Pinpoint the cell where the given text exists, returning its [X, Y] midpoint coordinate. 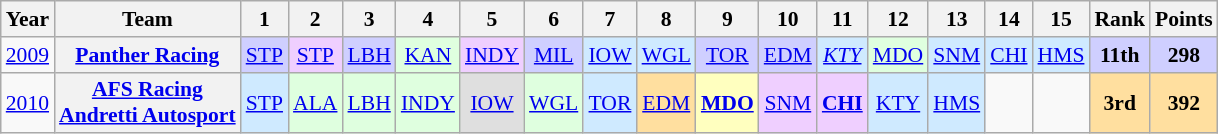
2 [315, 19]
14 [1008, 19]
MIL [554, 55]
2010 [28, 102]
Team [148, 19]
2009 [28, 55]
392 [1184, 102]
11 [842, 19]
4 [428, 19]
Panther Racing [148, 55]
12 [898, 19]
6 [554, 19]
7 [610, 19]
Points [1184, 19]
11th [1120, 55]
8 [666, 19]
ALA [315, 102]
298 [1184, 55]
3rd [1120, 102]
AFS RacingAndretti Autosport [148, 102]
15 [1062, 19]
13 [956, 19]
Year [28, 19]
KAN [428, 55]
10 [788, 19]
3 [370, 19]
9 [728, 19]
1 [264, 19]
Rank [1120, 19]
5 [492, 19]
